Detect which cell encompasses the target text, then output its [X, Y] center coordinate. 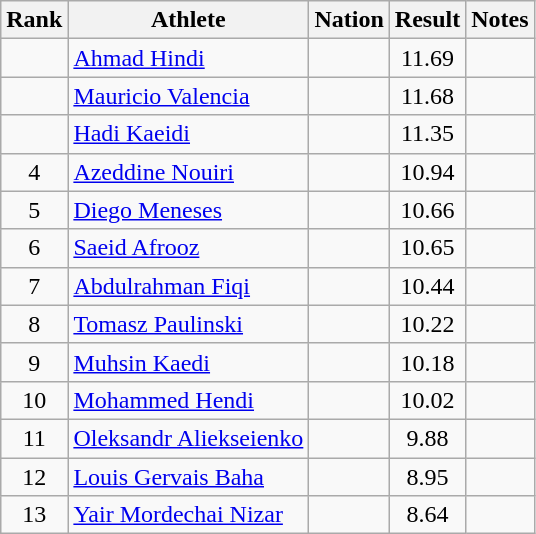
Azeddine Nouiri [188, 172]
Rank [34, 20]
11.35 [427, 134]
Diego Meneses [188, 210]
8.64 [427, 515]
9 [34, 362]
9.88 [427, 438]
12 [34, 477]
Louis Gervais Baha [188, 477]
Notes [500, 20]
Result [427, 20]
10.02 [427, 400]
5 [34, 210]
10 [34, 400]
11.68 [427, 96]
Mohammed Hendi [188, 400]
10.44 [427, 286]
Tomasz Paulinski [188, 324]
6 [34, 248]
11.69 [427, 58]
11 [34, 438]
10.18 [427, 362]
13 [34, 515]
Mauricio Valencia [188, 96]
7 [34, 286]
10.66 [427, 210]
Athlete [188, 20]
Saeid Afrooz [188, 248]
4 [34, 172]
8 [34, 324]
Hadi Kaeidi [188, 134]
8.95 [427, 477]
Abdulrahman Fiqi [188, 286]
Muhsin Kaedi [188, 362]
10.65 [427, 248]
Ahmad Hindi [188, 58]
10.94 [427, 172]
Nation [349, 20]
Oleksandr Aliekseienko [188, 438]
Yair Mordechai Nizar [188, 515]
10.22 [427, 324]
